Find where the given text appears and provide that cell's center as [x, y] coordinate. 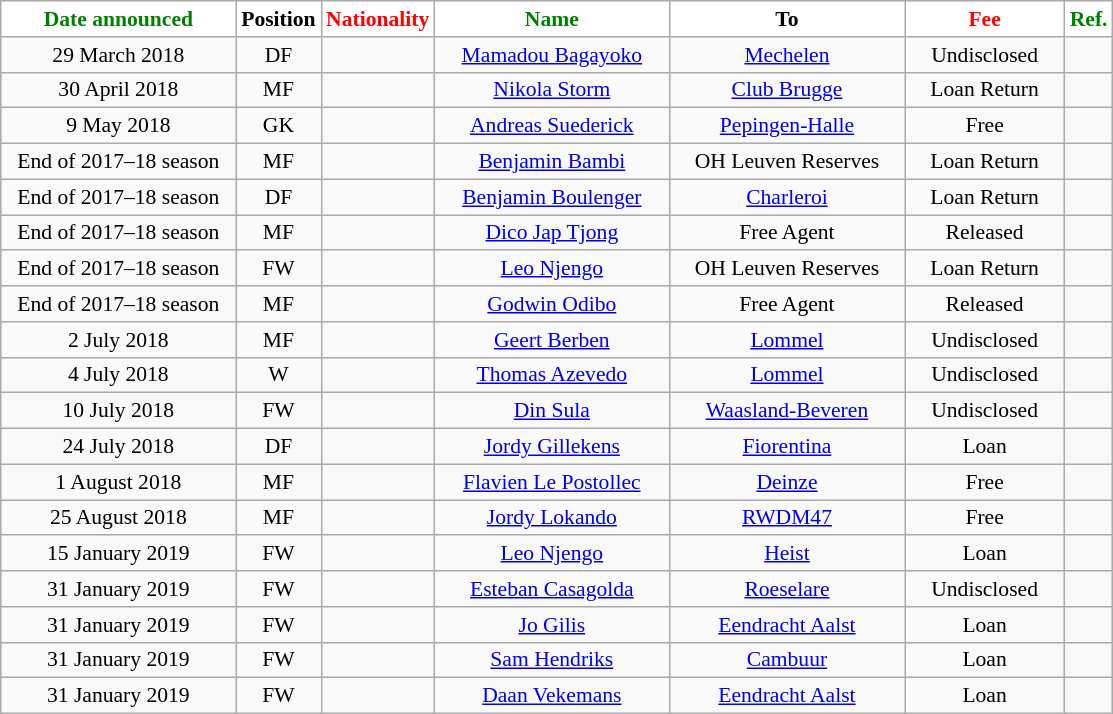
Flavien Le Postollec [552, 482]
Andreas Suederick [552, 126]
Mechelen [786, 55]
Geert Berben [552, 340]
Club Brugge [786, 90]
Benjamin Boulenger [552, 197]
To [786, 19]
25 August 2018 [118, 518]
Jordy Gillekens [552, 447]
Sam Hendriks [552, 660]
Nationality [378, 19]
Cambuur [786, 660]
1 August 2018 [118, 482]
2 July 2018 [118, 340]
Benjamin Bambi [552, 162]
4 July 2018 [118, 375]
W [278, 375]
Godwin Odibo [552, 304]
Dico Jap Tjong [552, 233]
29 March 2018 [118, 55]
Charleroi [786, 197]
Jordy Lokando [552, 518]
Fee [985, 19]
Position [278, 19]
Waasland-Beveren [786, 411]
10 July 2018 [118, 411]
Din Sula [552, 411]
Jo Gilis [552, 625]
Esteban Casagolda [552, 589]
Date announced [118, 19]
Roeselare [786, 589]
Thomas Azevedo [552, 375]
15 January 2019 [118, 554]
24 July 2018 [118, 447]
Nikola Storm [552, 90]
Name [552, 19]
Mamadou Bagayoko [552, 55]
Fiorentina [786, 447]
30 April 2018 [118, 90]
Ref. [1089, 19]
RWDM47 [786, 518]
Deinze [786, 482]
Pepingen-Halle [786, 126]
Heist [786, 554]
GK [278, 126]
9 May 2018 [118, 126]
Daan Vekemans [552, 696]
